Provide the [x, y] coordinate of the cell's center where the given text is located.  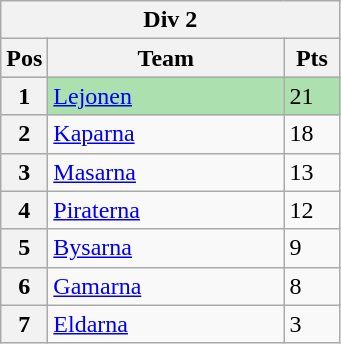
4 [24, 210]
1 [24, 96]
13 [312, 172]
12 [312, 210]
Masarna [166, 172]
21 [312, 96]
Kaparna [166, 134]
5 [24, 248]
Piraterna [166, 210]
Div 2 [170, 20]
Bysarna [166, 248]
9 [312, 248]
6 [24, 286]
Pts [312, 58]
8 [312, 286]
Gamarna [166, 286]
Eldarna [166, 324]
18 [312, 134]
Team [166, 58]
Lejonen [166, 96]
2 [24, 134]
Pos [24, 58]
7 [24, 324]
